From the cell containing the given text, extract its center point as (X, Y) coordinate. 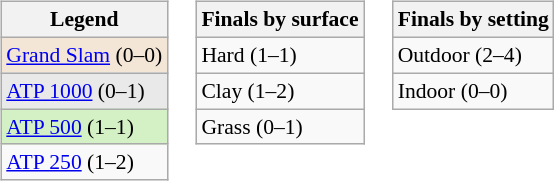
Hard (1–1) (280, 55)
Grand Slam (0–0) (84, 55)
Clay (1–2) (280, 91)
ATP 250 (1–2) (84, 162)
Indoor (0–0) (474, 91)
Grass (0–1) (280, 127)
Finals by setting (474, 20)
Legend (84, 20)
Outdoor (2–4) (474, 55)
ATP 500 (1–1) (84, 127)
Finals by surface (280, 20)
ATP 1000 (0–1) (84, 91)
